Find where the given text appears and provide that cell's center as (X, Y) coordinate. 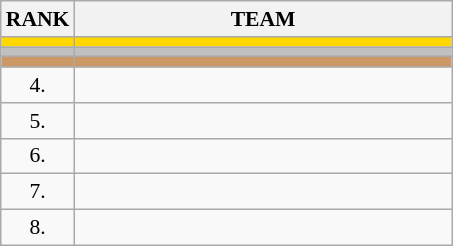
6. (38, 156)
TEAM (262, 19)
7. (38, 192)
5. (38, 121)
RANK (38, 19)
8. (38, 228)
4. (38, 85)
